For the text-containing cell, return its midpoint in (x, y) coordinate format. 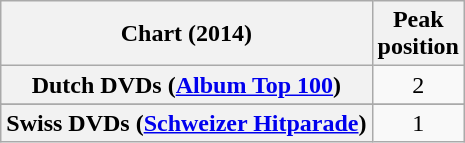
Dutch DVDs (Album Top 100) (186, 85)
Peakposition (418, 34)
1 (418, 123)
2 (418, 85)
Chart (2014) (186, 34)
Swiss DVDs (Schweizer Hitparade) (186, 123)
